Scan for the cell matching the given text and deliver its [x, y] coordinate at center. 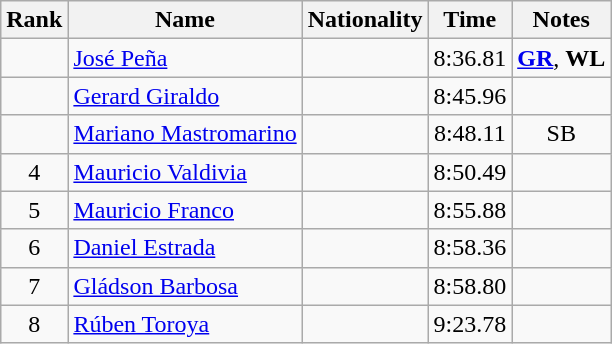
8:58.36 [470, 248]
Nationality [365, 20]
8:48.11 [470, 134]
Gládson Barbosa [185, 286]
9:23.78 [470, 324]
8:50.49 [470, 172]
8:58.80 [470, 286]
Mariano Mastromarino [185, 134]
7 [34, 286]
GR, WL [562, 58]
4 [34, 172]
Notes [562, 20]
Rúben Toroya [185, 324]
Rank [34, 20]
8:55.88 [470, 210]
José Peña [185, 58]
Name [185, 20]
Daniel Estrada [185, 248]
8 [34, 324]
Mauricio Valdivia [185, 172]
Mauricio Franco [185, 210]
5 [34, 210]
8:45.96 [470, 96]
SB [562, 134]
8:36.81 [470, 58]
Time [470, 20]
Gerard Giraldo [185, 96]
6 [34, 248]
